Return [X, Y] of the center of cell containing provided text 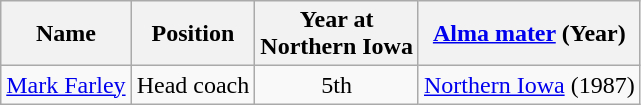
5th [337, 85]
Year at Northern Iowa [337, 34]
Head coach [193, 85]
Alma mater (Year) [529, 34]
Name [66, 34]
Northern Iowa (1987) [529, 85]
Mark Farley [66, 85]
Position [193, 34]
